Output the (x, y) coordinate of the center of the cell containing the given text.  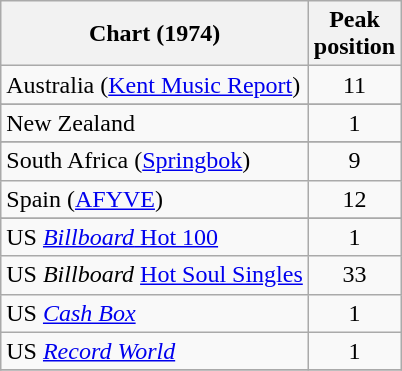
11 (354, 85)
US Record World (155, 351)
US Billboard Hot Soul Singles (155, 275)
South Africa (Springbok) (155, 161)
Chart (1974) (155, 34)
12 (354, 199)
US Billboard Hot 100 (155, 237)
Peakposition (354, 34)
9 (354, 161)
33 (354, 275)
Spain (AFYVE) (155, 199)
New Zealand (155, 123)
US Cash Box (155, 313)
Australia (Kent Music Report) (155, 85)
